Locate the cell with the specified text and output its [X, Y] center coordinate. 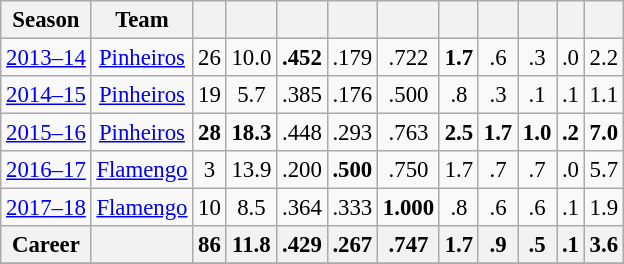
86 [210, 245]
.722 [409, 58]
19 [210, 95]
.9 [498, 245]
.2 [571, 133]
28 [210, 133]
26 [210, 58]
7.0 [604, 133]
2013–14 [46, 58]
2014–15 [46, 95]
.429 [302, 245]
Season [46, 20]
1.9 [604, 208]
Team [142, 20]
1.000 [409, 208]
2016–17 [46, 170]
.448 [302, 133]
3.6 [604, 245]
1.1 [604, 95]
.179 [352, 58]
.293 [352, 133]
.333 [352, 208]
.747 [409, 245]
.267 [352, 245]
.364 [302, 208]
.385 [302, 95]
13.9 [251, 170]
.452 [302, 58]
3 [210, 170]
2.5 [458, 133]
11.8 [251, 245]
10.0 [251, 58]
18.3 [251, 133]
Career [46, 245]
2.2 [604, 58]
1.0 [538, 133]
.176 [352, 95]
2015–16 [46, 133]
.5 [538, 245]
.200 [302, 170]
2017–18 [46, 208]
8.5 [251, 208]
.750 [409, 170]
10 [210, 208]
.763 [409, 133]
